Provide the (X, Y) coordinate of the cell's center where the given text is located.  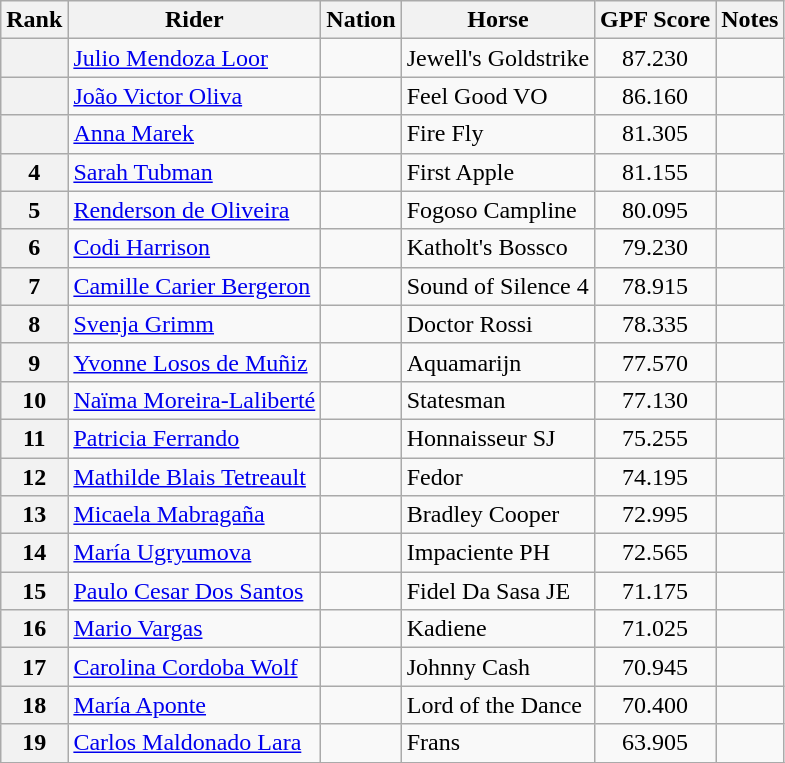
Svenja Grimm (194, 324)
6 (34, 248)
Frans (498, 743)
15 (34, 591)
13 (34, 515)
Codi Harrison (194, 248)
Kadiene (498, 629)
10 (34, 400)
María Ugryumova (194, 553)
86.160 (656, 96)
Fidel Da Sasa JE (498, 591)
First Apple (498, 172)
16 (34, 629)
71.025 (656, 629)
17 (34, 667)
19 (34, 743)
Johnny Cash (498, 667)
Fogoso Campline (498, 210)
Patricia Ferrando (194, 438)
Feel Good VO (498, 96)
Sound of Silence 4 (498, 286)
Jewell's Goldstrike (498, 58)
Notes (750, 20)
Nation (361, 20)
77.130 (656, 400)
14 (34, 553)
81.305 (656, 134)
81.155 (656, 172)
Horse (498, 20)
GPF Score (656, 20)
Julio Mendoza Loor (194, 58)
Impaciente PH (498, 553)
Mathilde Blais Tetreault (194, 477)
Carlos Maldonado Lara (194, 743)
Fedor (498, 477)
Doctor Rossi (498, 324)
Lord of the Dance (498, 705)
71.175 (656, 591)
Rider (194, 20)
79.230 (656, 248)
João Victor Oliva (194, 96)
Mario Vargas (194, 629)
80.095 (656, 210)
75.255 (656, 438)
Micaela Mabragaña (194, 515)
77.570 (656, 362)
11 (34, 438)
12 (34, 477)
Katholt's Bossco (498, 248)
María Aponte (194, 705)
7 (34, 286)
Naïma Moreira-Laliberté (194, 400)
Fire Fly (498, 134)
18 (34, 705)
63.905 (656, 743)
Camille Carier Bergeron (194, 286)
72.995 (656, 515)
5 (34, 210)
Bradley Cooper (498, 515)
4 (34, 172)
Aquamarijn (498, 362)
78.915 (656, 286)
87.230 (656, 58)
Rank (34, 20)
Renderson de Oliveira (194, 210)
70.400 (656, 705)
Yvonne Losos de Muñiz (194, 362)
8 (34, 324)
74.195 (656, 477)
78.335 (656, 324)
72.565 (656, 553)
Honnaisseur SJ (498, 438)
70.945 (656, 667)
Carolina Cordoba Wolf (194, 667)
Anna Marek (194, 134)
Statesman (498, 400)
9 (34, 362)
Paulo Cesar Dos Santos (194, 591)
Sarah Tubman (194, 172)
